Extract the (x, y) coordinate from the center of the cell holding the provided text.  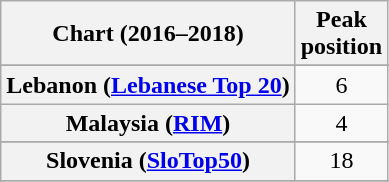
Peakposition (341, 34)
Chart (2016–2018) (148, 34)
Malaysia (RIM) (148, 123)
Lebanon (Lebanese Top 20) (148, 85)
6 (341, 85)
Slovenia (SloTop50) (148, 161)
4 (341, 123)
18 (341, 161)
